Capture the cell that displays the provided text and extract its (x, y) central coordinate. 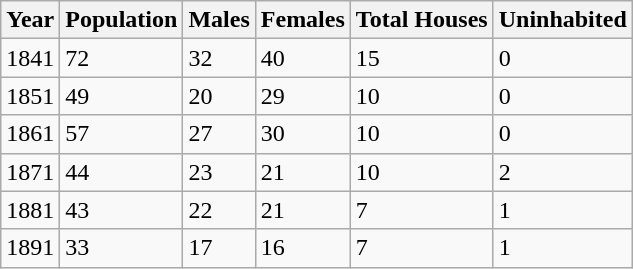
Total Houses (422, 20)
1881 (30, 210)
23 (219, 172)
30 (302, 134)
32 (219, 58)
Population (122, 20)
1841 (30, 58)
2 (562, 172)
1851 (30, 96)
Uninhabited (562, 20)
40 (302, 58)
Females (302, 20)
33 (122, 248)
57 (122, 134)
1861 (30, 134)
1871 (30, 172)
27 (219, 134)
49 (122, 96)
Year (30, 20)
43 (122, 210)
22 (219, 210)
72 (122, 58)
15 (422, 58)
1891 (30, 248)
Males (219, 20)
16 (302, 248)
17 (219, 248)
44 (122, 172)
29 (302, 96)
20 (219, 96)
